Locate the cell with the specified text and output its (X, Y) center coordinate. 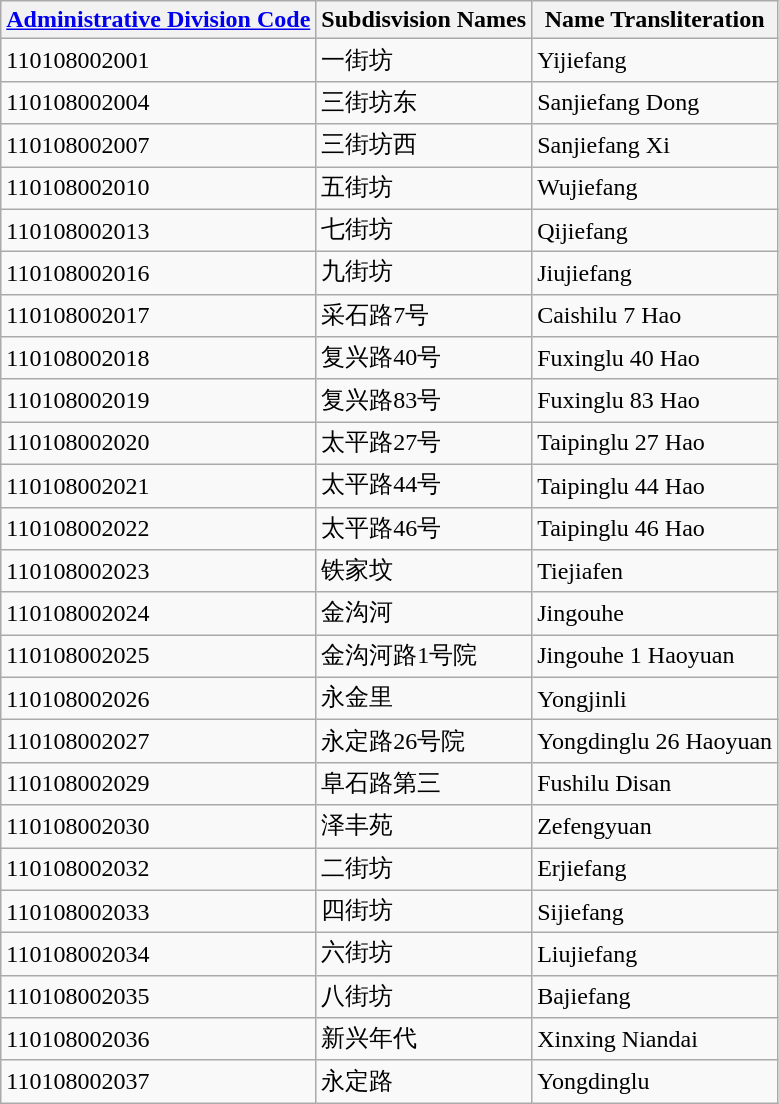
Sanjiefang Xi (655, 146)
110108002013 (158, 230)
复兴路83号 (424, 400)
铁家坟 (424, 572)
110108002029 (158, 784)
Sijiefang (655, 912)
Name Transliteration (655, 20)
三街坊东 (424, 102)
Qijiefang (655, 230)
Liujiefang (655, 954)
Taipinglu 27 Hao (655, 444)
110108002016 (158, 274)
Jiujiefang (655, 274)
110108002007 (158, 146)
太平路46号 (424, 528)
Taipinglu 46 Hao (655, 528)
110108002027 (158, 742)
110108002021 (158, 486)
永金里 (424, 698)
Fuxinglu 40 Hao (655, 358)
九街坊 (424, 274)
110108002037 (158, 1082)
Zefengyuan (655, 826)
110108002022 (158, 528)
110108002018 (158, 358)
110108002032 (158, 870)
复兴路40号 (424, 358)
三街坊西 (424, 146)
110108002023 (158, 572)
Taipinglu 44 Hao (655, 486)
110108002010 (158, 188)
金沟河 (424, 614)
阜石路第三 (424, 784)
五街坊 (424, 188)
泽丰苑 (424, 826)
Wujiefang (655, 188)
二街坊 (424, 870)
Caishilu 7 Hao (655, 316)
110108002024 (158, 614)
110108002025 (158, 656)
新兴年代 (424, 1040)
Tiejiafen (655, 572)
Fushilu Disan (655, 784)
八街坊 (424, 996)
110108002034 (158, 954)
Erjiefang (655, 870)
Fuxinglu 83 Hao (655, 400)
Yongdinglu (655, 1082)
110108002020 (158, 444)
Yongjinli (655, 698)
110108002001 (158, 60)
110108002036 (158, 1040)
110108002017 (158, 316)
太平路27号 (424, 444)
永定路26号院 (424, 742)
永定路 (424, 1082)
Xinxing Niandai (655, 1040)
六街坊 (424, 954)
Yijiefang (655, 60)
七街坊 (424, 230)
Yongdinglu 26 Haoyuan (655, 742)
Bajiefang (655, 996)
110108002019 (158, 400)
110108002033 (158, 912)
Sanjiefang Dong (655, 102)
110108002030 (158, 826)
Jingouhe 1 Haoyuan (655, 656)
四街坊 (424, 912)
Administrative Division Code (158, 20)
Subdisvision Names (424, 20)
一街坊 (424, 60)
110108002004 (158, 102)
太平路44号 (424, 486)
采石路7号 (424, 316)
金沟河路1号院 (424, 656)
110108002035 (158, 996)
Jingouhe (655, 614)
110108002026 (158, 698)
